Return (X, Y) of the center of cell containing provided text 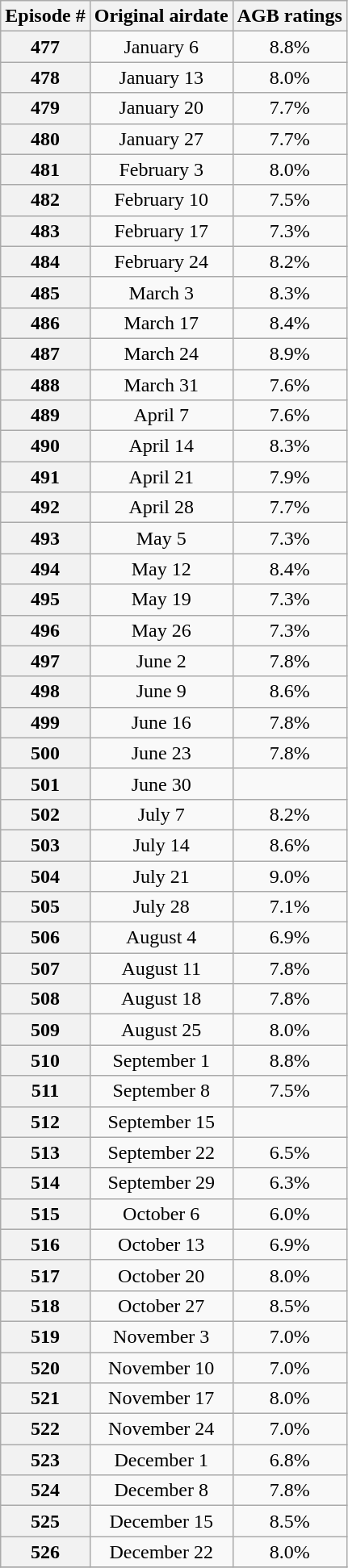
March 31 (161, 385)
479 (45, 108)
522 (45, 1429)
7.1% (289, 907)
Original airdate (161, 16)
515 (45, 1214)
493 (45, 538)
March 24 (161, 353)
October 27 (161, 1306)
481 (45, 169)
498 (45, 692)
January 6 (161, 47)
9.0% (289, 876)
488 (45, 385)
510 (45, 1060)
505 (45, 907)
June 2 (161, 661)
7.9% (289, 477)
478 (45, 77)
February 10 (161, 200)
March 17 (161, 323)
500 (45, 753)
517 (45, 1275)
September 15 (161, 1122)
November 10 (161, 1368)
508 (45, 999)
526 (45, 1552)
512 (45, 1122)
523 (45, 1460)
524 (45, 1491)
525 (45, 1521)
520 (45, 1368)
March 3 (161, 292)
November 24 (161, 1429)
6.5% (289, 1152)
October 13 (161, 1244)
494 (45, 569)
AGB ratings (289, 16)
502 (45, 814)
504 (45, 876)
July 7 (161, 814)
December 8 (161, 1491)
April 7 (161, 416)
492 (45, 508)
519 (45, 1336)
November 17 (161, 1399)
485 (45, 292)
January 13 (161, 77)
February 24 (161, 261)
514 (45, 1183)
September 8 (161, 1091)
July 21 (161, 876)
July 28 (161, 907)
June 23 (161, 753)
480 (45, 139)
513 (45, 1152)
May 19 (161, 600)
May 12 (161, 569)
November 3 (161, 1336)
497 (45, 661)
501 (45, 784)
August 11 (161, 968)
6.0% (289, 1214)
6.8% (289, 1460)
December 22 (161, 1552)
490 (45, 446)
491 (45, 477)
482 (45, 200)
495 (45, 600)
489 (45, 416)
September 29 (161, 1183)
511 (45, 1091)
499 (45, 722)
April 14 (161, 446)
February 17 (161, 231)
April 21 (161, 477)
487 (45, 353)
Episode # (45, 16)
December 1 (161, 1460)
February 3 (161, 169)
May 26 (161, 630)
September 1 (161, 1060)
December 15 (161, 1521)
507 (45, 968)
486 (45, 323)
October 20 (161, 1275)
August 25 (161, 1030)
506 (45, 938)
August 4 (161, 938)
June 9 (161, 692)
483 (45, 231)
July 14 (161, 845)
521 (45, 1399)
August 18 (161, 999)
January 27 (161, 139)
503 (45, 845)
516 (45, 1244)
8.9% (289, 353)
October 6 (161, 1214)
496 (45, 630)
May 5 (161, 538)
September 22 (161, 1152)
June 30 (161, 784)
509 (45, 1030)
484 (45, 261)
January 20 (161, 108)
June 16 (161, 722)
518 (45, 1306)
477 (45, 47)
April 28 (161, 508)
6.3% (289, 1183)
